Provide the [X, Y] coordinate of the cell's center where the given text is located.  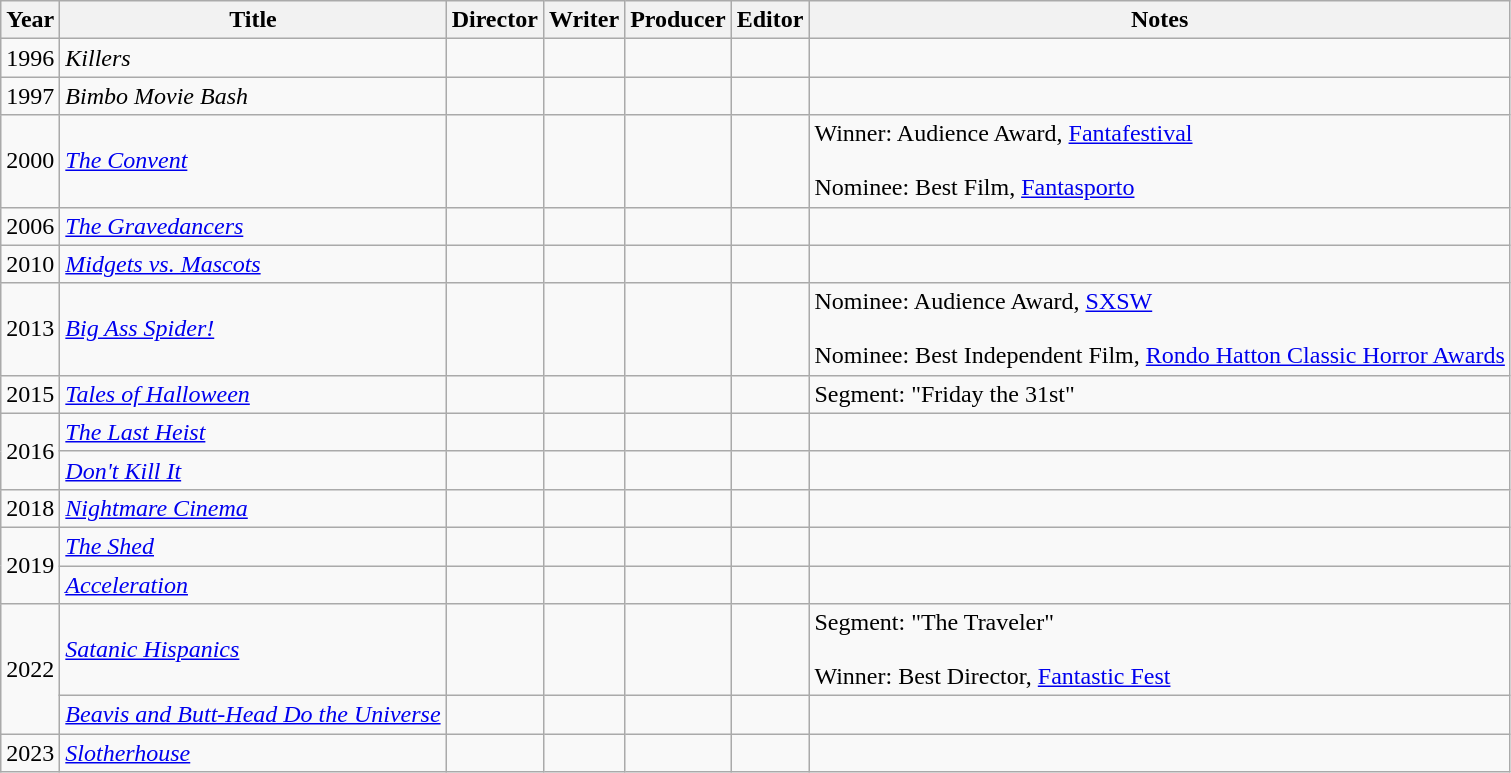
2006 [30, 226]
Don't Kill It [253, 470]
2018 [30, 508]
Midgets vs. Mascots [253, 264]
Segment: "The Traveler"Winner: Best Director, Fantastic Fest [1160, 650]
2010 [30, 264]
2016 [30, 451]
Notes [1160, 20]
Producer [678, 20]
Winner: Audience Award, FantafestivalNominee: Best Film, Fantasporto [1160, 161]
Director [494, 20]
Title [253, 20]
The Shed [253, 546]
Slotherhouse [253, 753]
Tales of Halloween [253, 394]
Nominee: Audience Award, SXSWNominee: Best Independent Film, Rondo Hatton Classic Horror Awards [1160, 329]
The Convent [253, 161]
The Gravedancers [253, 226]
2019 [30, 565]
Acceleration [253, 585]
Bimbo Movie Bash [253, 96]
Editor [770, 20]
2023 [30, 753]
1996 [30, 58]
Killers [253, 58]
Big Ass Spider! [253, 329]
2022 [30, 669]
2015 [30, 394]
Segment: "Friday the 31st" [1160, 394]
1997 [30, 96]
Nightmare Cinema [253, 508]
The Last Heist [253, 432]
Year [30, 20]
Beavis and Butt-Head Do the Universe [253, 715]
2000 [30, 161]
Writer [584, 20]
2013 [30, 329]
Satanic Hispanics [253, 650]
